For the text-containing cell, return its midpoint in (X, Y) coordinate format. 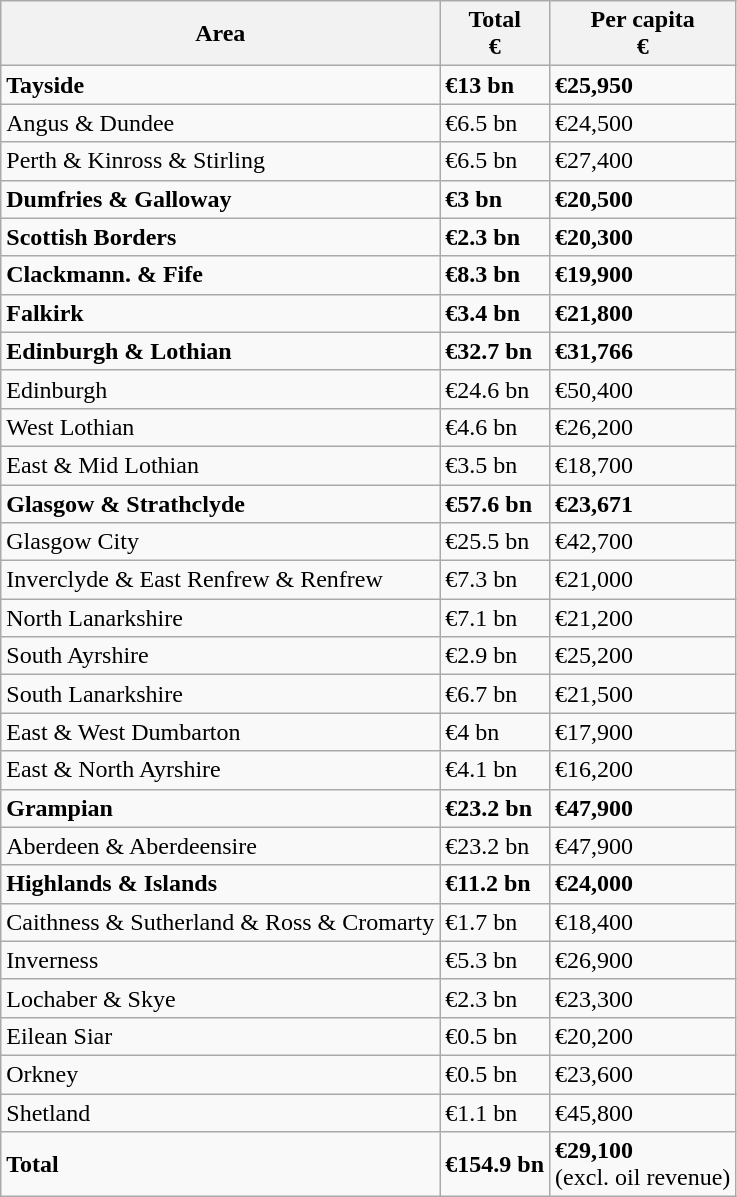
€1.7 bn (495, 922)
€6.7 bn (495, 694)
Highlands & Islands (220, 884)
€26,200 (643, 427)
€57.6 bn (495, 503)
€19,900 (643, 275)
€25.5 bn (495, 542)
Angus & Dundee (220, 123)
€45,800 (643, 1113)
€18,700 (643, 465)
Scottish Borders (220, 237)
€32.7 bn (495, 351)
€11.2 bn (495, 884)
Glasgow & Strathclyde (220, 503)
East & North Ayrshire (220, 770)
Inverclyde & East Renfrew & Renfrew (220, 580)
€50,400 (643, 389)
Inverness (220, 960)
€24,500 (643, 123)
Edinburgh (220, 389)
Edinburgh & Lothian (220, 351)
Dumfries & Galloway (220, 199)
Perth & Kinross & Stirling (220, 161)
€21,000 (643, 580)
€17,900 (643, 732)
€8.3 bn (495, 275)
South Ayrshire (220, 656)
€23,600 (643, 1074)
Per capita€ (643, 34)
Area (220, 34)
Tayside (220, 85)
€23,300 (643, 998)
€13 bn (495, 85)
Lochaber & Skye (220, 998)
€2.9 bn (495, 656)
€31,766 (643, 351)
Falkirk (220, 313)
€23,671 (643, 503)
€4 bn (495, 732)
€20,200 (643, 1036)
Total€ (495, 34)
€24,000 (643, 884)
€3 bn (495, 199)
€4.1 bn (495, 770)
Glasgow City (220, 542)
Aberdeen & Aberdeensire (220, 846)
Orkney (220, 1074)
€21,800 (643, 313)
€18,400 (643, 922)
€26,900 (643, 960)
€5.3 bn (495, 960)
East & West Dumbarton (220, 732)
North Lanarkshire (220, 618)
€7.3 bn (495, 580)
Clackmann. & Fife (220, 275)
€42,700 (643, 542)
Eilean Siar (220, 1036)
€25,950 (643, 85)
Caithness & Sutherland & Ross & Cromarty (220, 922)
€4.6 bn (495, 427)
East & Mid Lothian (220, 465)
€20,500 (643, 199)
€21,200 (643, 618)
€7.1 bn (495, 618)
Grampian (220, 808)
€1.1 bn (495, 1113)
South Lanarkshire (220, 694)
€27,400 (643, 161)
€3.4 bn (495, 313)
€24.6 bn (495, 389)
€21,500 (643, 694)
€154.9 bn (495, 1164)
Total (220, 1164)
West Lothian (220, 427)
€16,200 (643, 770)
€20,300 (643, 237)
Shetland (220, 1113)
€25,200 (643, 656)
€29,100(excl. oil revenue) (643, 1164)
€3.5 bn (495, 465)
